Capture the cell that displays the provided text and extract its (X, Y) central coordinate. 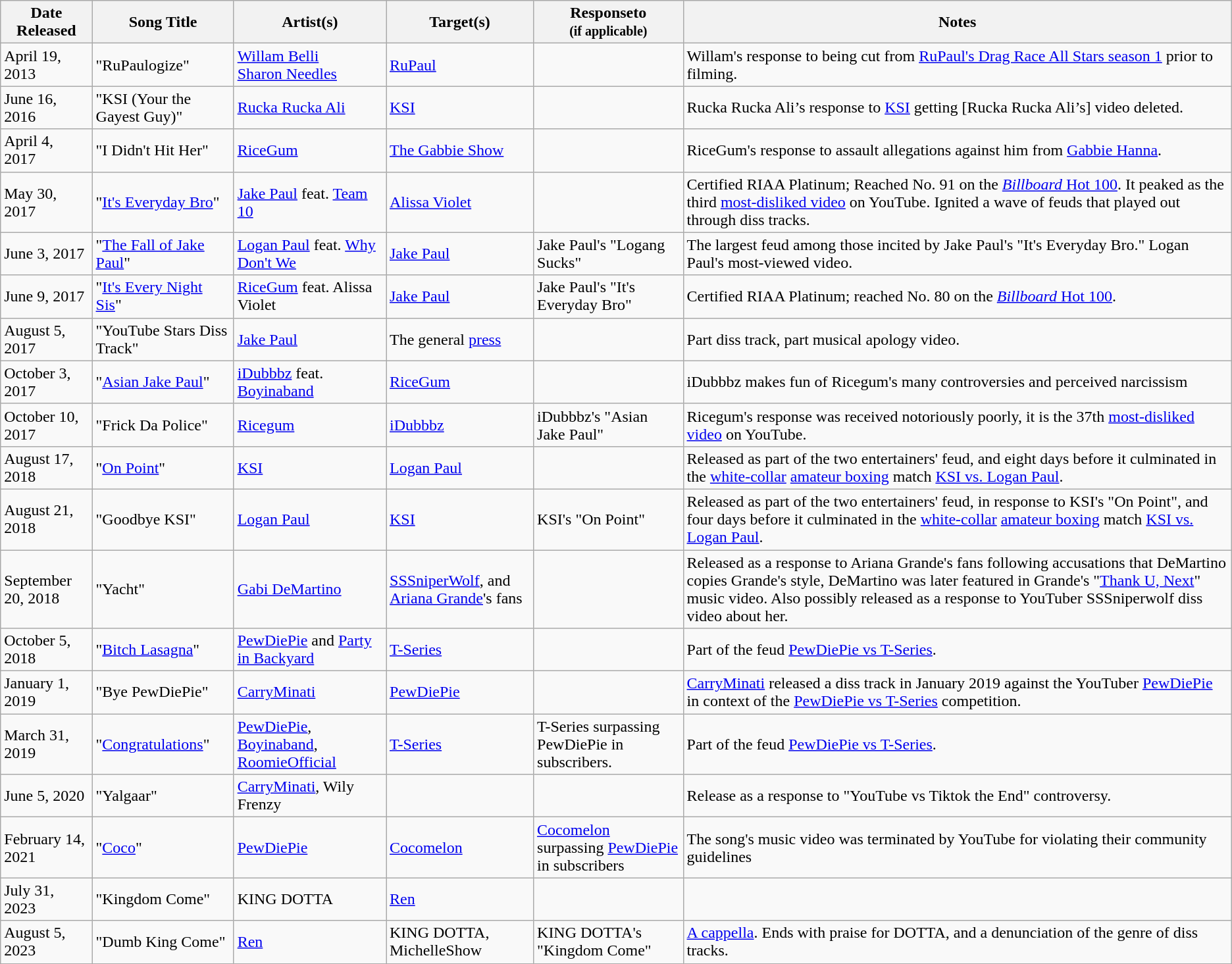
Artist(s) (309, 22)
April 4, 2017 (46, 150)
"Dumb King Come" (163, 942)
February 14, 2021 (46, 848)
Target(s) (459, 22)
"It's Everyday Bro" (163, 202)
CarryMinati, Wily Frenzy (309, 796)
RiceGum feat. Alissa Violet (309, 296)
October 3, 2017 (46, 382)
July 31, 2023 (46, 899)
PewDiePie, Boyinaband, RoomieOfficial (309, 744)
T-Series surpassing PewDiePie in subscribers. (609, 744)
August 17, 2018 (46, 467)
KING DOTTA's "Kingdom Come" (609, 942)
"Congratulations" (163, 744)
Released as part of the two entertainers' feud, and eight days before it culminated in the white-collar amateur boxing match KSI vs. Logan Paul. (957, 467)
PewDiePie and Party in Backyard (309, 650)
Rucka Rucka Ali’s response to KSI getting [Rucka Rucka Ali’s] video deleted. (957, 108)
Rucka Rucka Ali (309, 108)
RiceGum's response to assault allegations against him from Gabbie Hanna. (957, 150)
The song's music video was terminated by YouTube for violating their community guidelines (957, 848)
"Asian Jake Paul" (163, 382)
Release as a response to "YouTube vs Tiktok the End" controversy. (957, 796)
Logan Paul feat. Why Don't We (309, 254)
iDubbbz feat. Boyinaband (309, 382)
"Yalgaar" (163, 796)
"I Didn't Hit Her" (163, 150)
RuPaul (459, 64)
Willam's response to being cut from RuPaul's Drag Race All Stars season 1 prior to filming. (957, 64)
"Goodbye KSI" (163, 519)
A cappella. Ends with praise for DOTTA, and a denunciation of the genre of diss tracks. (957, 942)
"Coco" (163, 848)
Cocomelon surpassing PewDiePie in subscribers (609, 848)
Part diss track, part musical apology video. (957, 340)
Jake Paul's "It's Everyday Bro" (609, 296)
iDubbbz's "Asian Jake Paul" (609, 425)
September 20, 2018 (46, 590)
May 30, 2017 (46, 202)
"RuPaulogize" (163, 64)
June 9, 2017 (46, 296)
"It's Every Night Sis" (163, 296)
"Bye PewDiePie" (163, 692)
"YouTube Stars Diss Track" (163, 340)
"Yacht" (163, 590)
Song Title (163, 22)
Jake Paul's "Logang Sucks" (609, 254)
Responseto(if applicable) (609, 22)
"The Fall of Jake Paul" (163, 254)
KING DOTTA (309, 899)
October 10, 2017 (46, 425)
"KSI (Your the Gayest Guy)" (163, 108)
iDubbbz (459, 425)
SSSniperWolf, and Ariana Grande's fans (459, 590)
iDubbbz makes fun of Ricegum's many controversies and perceived narcissism (957, 382)
The general press (459, 340)
The largest feud among those incited by Jake Paul's "It's Everyday Bro." Logan Paul's most-viewed video. (957, 254)
August 5, 2023 (46, 942)
August 21, 2018 (46, 519)
Gabi DeMartino (309, 590)
Ricegum (309, 425)
June 5, 2020 (46, 796)
KSI's "On Point" (609, 519)
Jake Paul feat. Team 10 (309, 202)
"Frick Da Police" (163, 425)
"Bitch Lasagna" (163, 650)
April 19, 2013 (46, 64)
"Kingdom Come" (163, 899)
Willam BelliSharon Needles (309, 64)
October 5, 2018 (46, 650)
Alissa Violet (459, 202)
August 5, 2017 (46, 340)
June 3, 2017 (46, 254)
CarryMinati (309, 692)
"On Point" (163, 467)
Certified RIAA Platinum; reached No. 80 on the Billboard Hot 100. (957, 296)
Notes (957, 22)
Date Released (46, 22)
KING DOTTA, MichelleShow (459, 942)
June 16, 2016 (46, 108)
Ricegum's response was received notoriously poorly, it is the 37th most-disliked video on YouTube. (957, 425)
January 1, 2019 (46, 692)
CarryMinati released a diss track in January 2019 against the YouTuber PewDiePie in context of the PewDiePie vs T-Series competition. (957, 692)
The Gabbie Show (459, 150)
Cocomelon (459, 848)
March 31, 2019 (46, 744)
